Locate the cell with the specified text and output its [x, y] center coordinate. 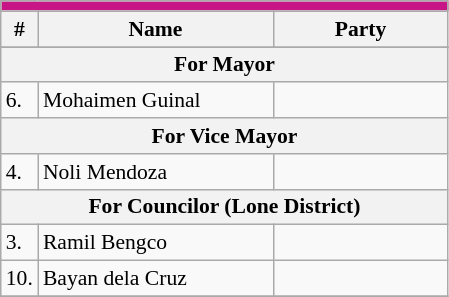
3. [20, 243]
Party [360, 29]
10. [20, 279]
Ramil Bengco [156, 243]
For Mayor [224, 65]
Noli Mendoza [156, 172]
Mohaimen Guinal [156, 101]
For Vice Mayor [224, 136]
For Councilor (Lone District) [224, 207]
6. [20, 101]
Bayan dela Cruz [156, 279]
4. [20, 172]
Name [156, 29]
# [20, 29]
